Pinpoint the cell where the given text exists, returning its [X, Y] midpoint coordinate. 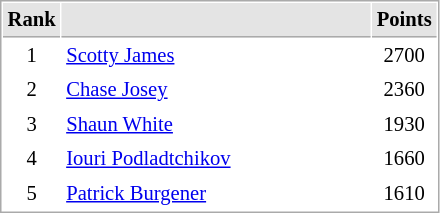
Scotty James [216, 56]
1 [32, 56]
4 [32, 158]
Shaun White [216, 124]
1660 [404, 158]
5 [32, 194]
Points [404, 20]
2 [32, 90]
Chase Josey [216, 90]
Patrick Burgener [216, 194]
2360 [404, 90]
Rank [32, 20]
1610 [404, 194]
Iouri Podladtchikov [216, 158]
1930 [404, 124]
3 [32, 124]
2700 [404, 56]
